Locate the cell with the specified text and output its [x, y] center coordinate. 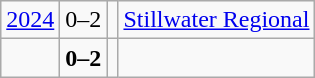
2024 [30, 20]
Stillwater Regional [216, 20]
